For the text-containing cell, return its midpoint in [X, Y] coordinate format. 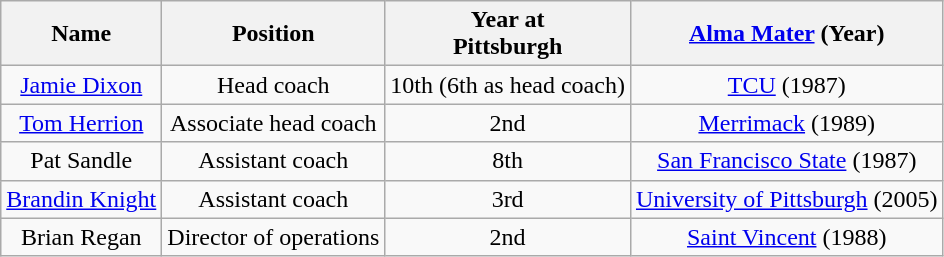
3rd [508, 199]
Saint Vincent (1988) [786, 237]
Year at Pittsburgh [508, 34]
Position [274, 34]
Associate head coach [274, 123]
Head coach [274, 85]
San Francisco State (1987) [786, 161]
TCU (1987) [786, 85]
Director of operations [274, 237]
Jamie Dixon [82, 85]
Brandin Knight [82, 199]
10th (6th as head coach) [508, 85]
Alma Mater (Year) [786, 34]
Tom Herrion [82, 123]
Pat Sandle [82, 161]
Brian Regan [82, 237]
Merrimack (1989) [786, 123]
University of Pittsburgh (2005) [786, 199]
8th [508, 161]
Name [82, 34]
